Identify which cell holds the provided text, then report its (X, Y) central coordinate. 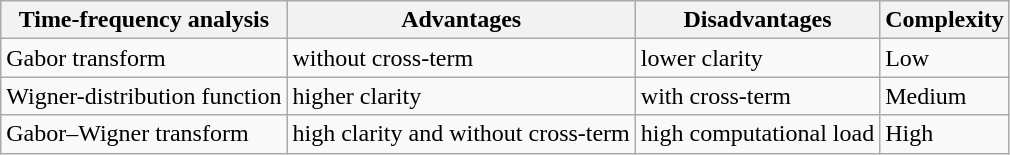
higher clarity (461, 96)
high clarity and without cross-term (461, 134)
Low (945, 58)
Complexity (945, 20)
with cross-term (757, 96)
Gabor transform (144, 58)
High (945, 134)
Disadvantages (757, 20)
Advantages (461, 20)
Time-frequency analysis (144, 20)
Medium (945, 96)
Wigner-distribution function (144, 96)
high computational load (757, 134)
Gabor–Wigner transform (144, 134)
without cross-term (461, 58)
lower clarity (757, 58)
